Return (X, Y) of the center of cell containing provided text 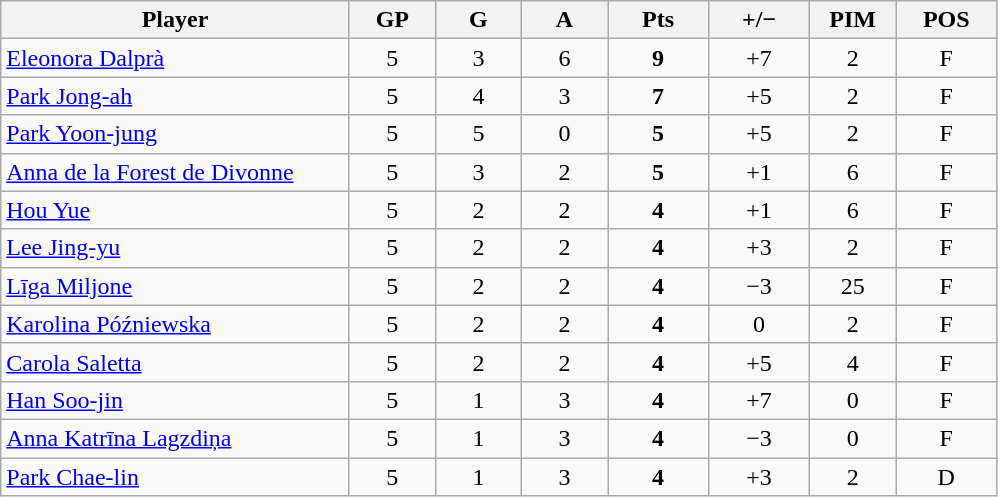
9 (658, 58)
GP (392, 20)
POS (946, 20)
Anna Katrīna Lagzdiņa (176, 438)
Līga Miljone (176, 286)
Carola Saletta (176, 362)
Park Yoon-jung (176, 134)
Park Jong-ah (176, 96)
7 (658, 96)
25 (853, 286)
Player (176, 20)
PIM (853, 20)
Anna de la Forest de Divonne (176, 172)
Hou Yue (176, 210)
Pts (658, 20)
Park Chae-lin (176, 477)
A (564, 20)
Han Soo-jin (176, 400)
G (478, 20)
D (946, 477)
Lee Jing-yu (176, 248)
Karolina Późniewska (176, 324)
+/− (760, 20)
Eleonora Dalprà (176, 58)
